Extract the [X, Y] coordinate from the center of the cell holding the provided text.  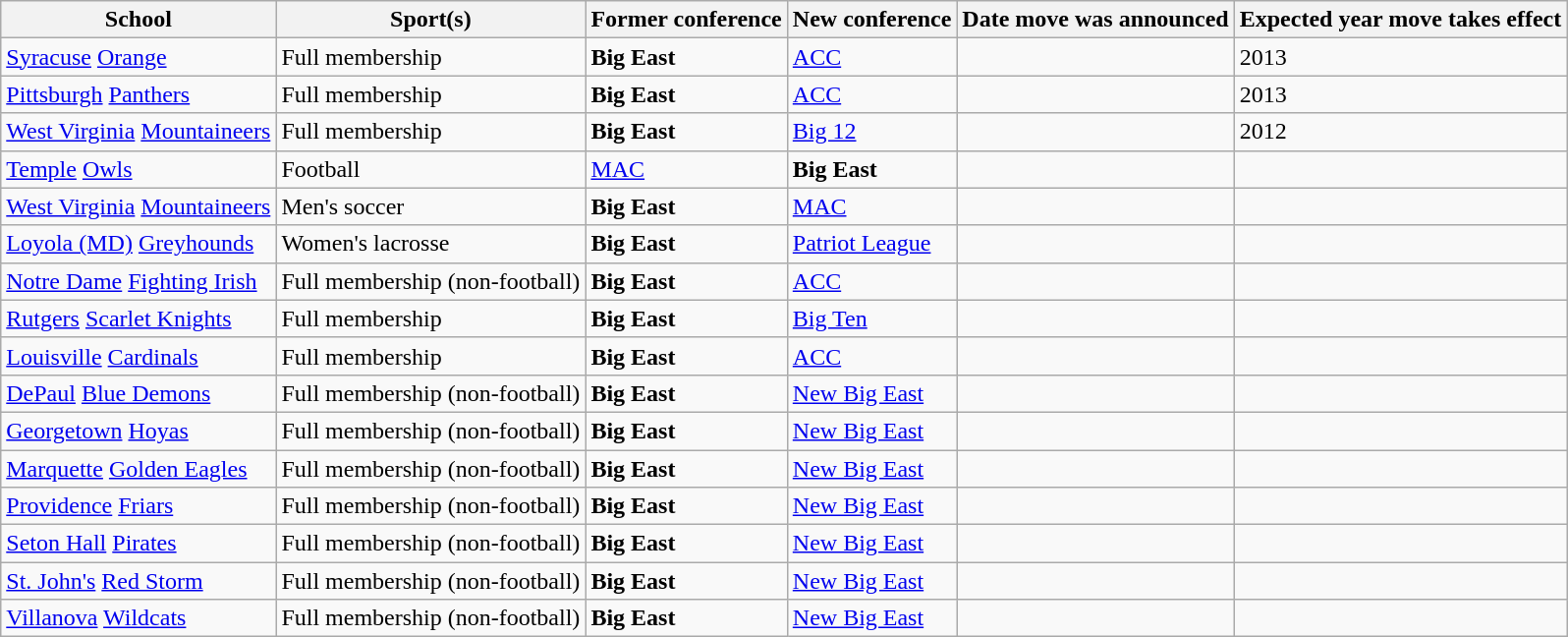
Louisville Cardinals [139, 356]
Men's soccer [430, 206]
Georgetown Hoyas [139, 431]
Rutgers Scarlet Knights [139, 318]
Sport(s) [430, 20]
St. John's Red Storm [139, 581]
New conference [872, 20]
Former conference [686, 20]
Date move was announced [1095, 20]
DePaul Blue Demons [139, 393]
Providence Friars [139, 506]
Expected year move takes effect [1401, 20]
Villanova Wildcats [139, 618]
Big 12 [872, 132]
Marquette Golden Eagles [139, 469]
Pittsburgh Panthers [139, 94]
Big Ten [872, 318]
Syracuse Orange [139, 57]
Patriot League [872, 244]
Football [430, 169]
Seton Hall Pirates [139, 544]
Temple Owls [139, 169]
2012 [1401, 132]
Notre Dame Fighting Irish [139, 281]
Loyola (MD) Greyhounds [139, 244]
School [139, 20]
Women's lacrosse [430, 244]
